Scan for the cell matching the given text and deliver its [x, y] coordinate at center. 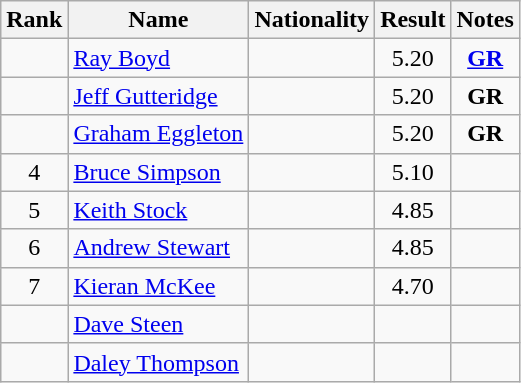
Notes [485, 20]
Graham Eggleton [158, 134]
Ray Boyd [158, 58]
Andrew Stewart [158, 248]
Nationality [312, 20]
Rank [34, 20]
Daley Thompson [158, 362]
Kieran McKee [158, 286]
Name [158, 20]
4 [34, 172]
7 [34, 286]
Bruce Simpson [158, 172]
5 [34, 210]
Dave Steen [158, 324]
Keith Stock [158, 210]
Jeff Gutteridge [158, 96]
Result [413, 20]
6 [34, 248]
4.70 [413, 286]
5.10 [413, 172]
